Find where the given text appears and provide that cell's center as [x, y] coordinate. 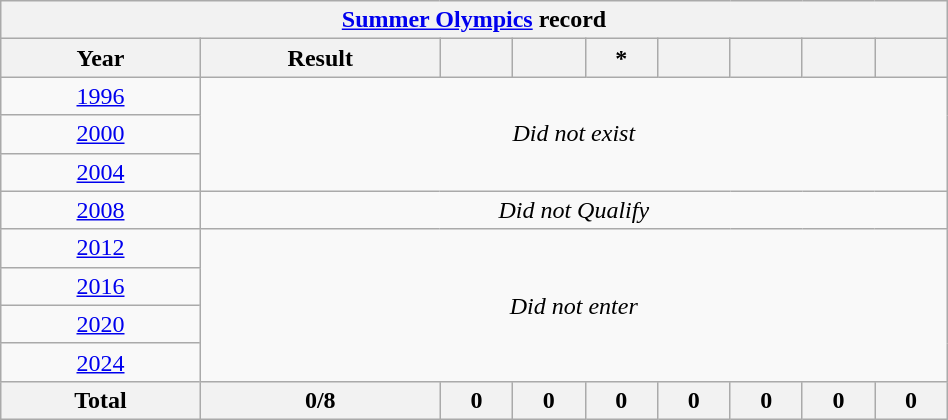
Total [101, 400]
2008 [101, 210]
* [621, 58]
Result [320, 58]
2004 [101, 172]
Year [101, 58]
Did not exist [574, 134]
2020 [101, 324]
2012 [101, 248]
Summer Olympics record [474, 20]
1996 [101, 96]
2016 [101, 286]
Did not Qualify [574, 210]
Did not enter [574, 305]
2024 [101, 362]
2000 [101, 134]
0/8 [320, 400]
